Output the (X, Y) coordinate of the center of the cell containing the given text.  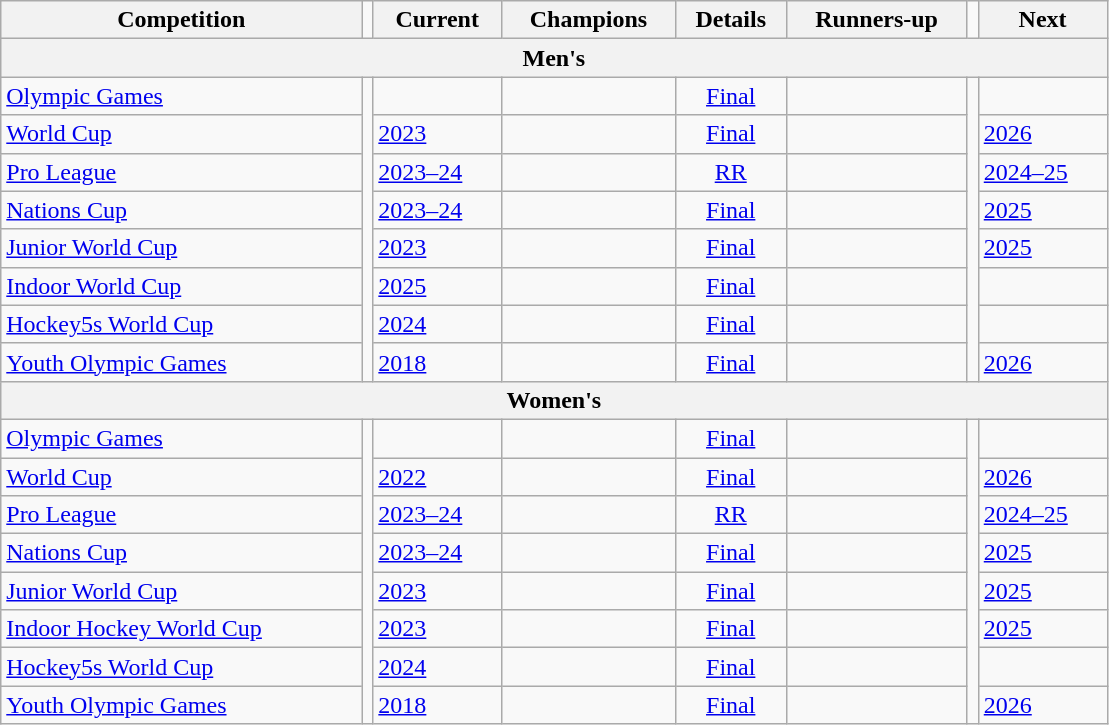
Current (438, 20)
Women's (554, 400)
Men's (554, 58)
Next (1042, 20)
Indoor World Cup (182, 286)
Runners-up (876, 20)
Details (730, 20)
Indoor Hockey World Cup (182, 629)
2022 (438, 477)
Competition (182, 20)
Champions (589, 20)
